Search for the cell housing the specified text and yield its (X, Y) center coordinate. 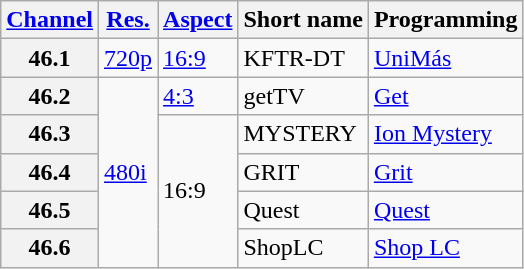
4:3 (198, 96)
GRIT (303, 172)
Aspect (198, 20)
Programming (446, 20)
MYSTERY (303, 134)
Short name (303, 20)
46.2 (50, 96)
46.5 (50, 210)
ShopLC (303, 248)
KFTR-DT (303, 58)
46.4 (50, 172)
720p (128, 58)
46.1 (50, 58)
Shop LC (446, 248)
UniMás (446, 58)
480i (128, 172)
getTV (303, 96)
Ion Mystery (446, 134)
46.3 (50, 134)
46.6 (50, 248)
Res. (128, 20)
Get (446, 96)
Grit (446, 172)
Channel (50, 20)
